For the text-containing cell, return its midpoint in (X, Y) coordinate format. 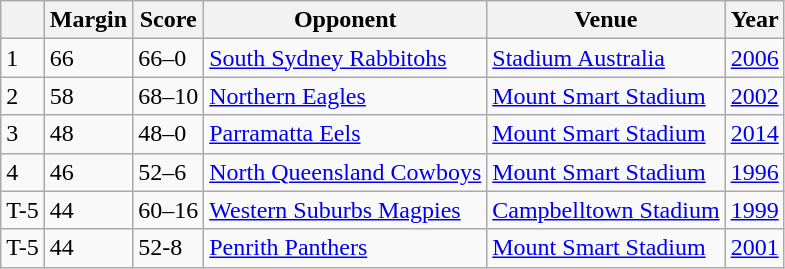
2006 (754, 58)
South Sydney Rabbitohs (346, 58)
Margin (88, 20)
52–6 (168, 172)
Northern Eagles (346, 96)
1999 (754, 210)
2 (23, 96)
48 (88, 134)
48–0 (168, 134)
2002 (754, 96)
3 (23, 134)
60–16 (168, 210)
Stadium Australia (606, 58)
North Queensland Cowboys (346, 172)
66 (88, 58)
1996 (754, 172)
52-8 (168, 248)
Campbelltown Stadium (606, 210)
Parramatta Eels (346, 134)
2014 (754, 134)
58 (88, 96)
68–10 (168, 96)
2001 (754, 248)
66–0 (168, 58)
Score (168, 20)
Penrith Panthers (346, 248)
46 (88, 172)
Western Suburbs Magpies (346, 210)
Year (754, 20)
Opponent (346, 20)
4 (23, 172)
1 (23, 58)
Venue (606, 20)
